Determine the (x, y) coordinate at the center of the cell enclosing the given text.  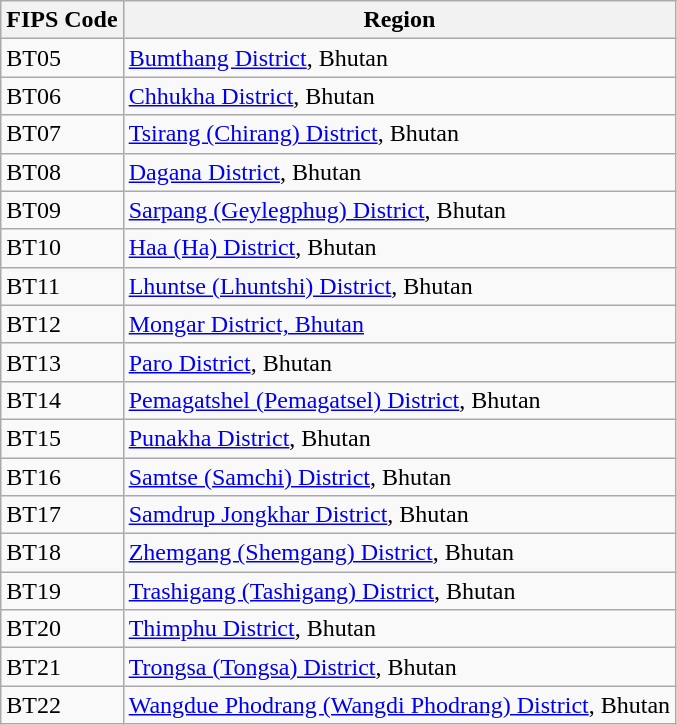
Punakha District, Bhutan (399, 438)
BT22 (62, 705)
Trongsa (Tongsa) District, Bhutan (399, 667)
BT05 (62, 58)
Sarpang (Geylegphug) District, Bhutan (399, 210)
Lhuntse (Lhuntshi) District, Bhutan (399, 286)
FIPS Code (62, 20)
Samdrup Jongkhar District, Bhutan (399, 515)
Pemagatshel (Pemagatsel) District, Bhutan (399, 400)
Thimphu District, Bhutan (399, 629)
BT17 (62, 515)
Region (399, 20)
Chhukha District, Bhutan (399, 96)
BT07 (62, 134)
BT13 (62, 362)
BT20 (62, 629)
BT06 (62, 96)
BT16 (62, 477)
Zhemgang (Shemgang) District, Bhutan (399, 553)
BT18 (62, 553)
BT08 (62, 172)
BT14 (62, 400)
BT10 (62, 248)
BT12 (62, 324)
Haa (Ha) District, Bhutan (399, 248)
Wangdue Phodrang (Wangdi Phodrang) District, Bhutan (399, 705)
Tsirang (Chirang) District, Bhutan (399, 134)
BT11 (62, 286)
BT15 (62, 438)
Dagana District, Bhutan (399, 172)
Trashigang (Tashigang) District, Bhutan (399, 591)
BT09 (62, 210)
BT19 (62, 591)
Bumthang District, Bhutan (399, 58)
Mongar District, Bhutan (399, 324)
Paro District, Bhutan (399, 362)
BT21 (62, 667)
Samtse (Samchi) District, Bhutan (399, 477)
